Detect which cell encompasses the target text, then output its [x, y] center coordinate. 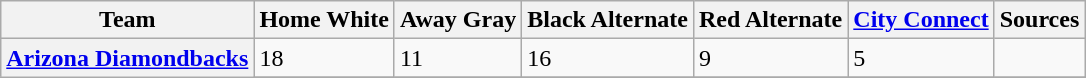
5 [921, 58]
Sources [1040, 20]
Red Alternate [770, 20]
Black Alternate [608, 20]
18 [324, 58]
11 [458, 58]
9 [770, 58]
Team [128, 20]
City Connect [921, 20]
Away Gray [458, 20]
Arizona Diamondbacks [128, 58]
16 [608, 58]
Home White [324, 20]
